Extract the [X, Y] coordinate from the center of the cell holding the provided text.  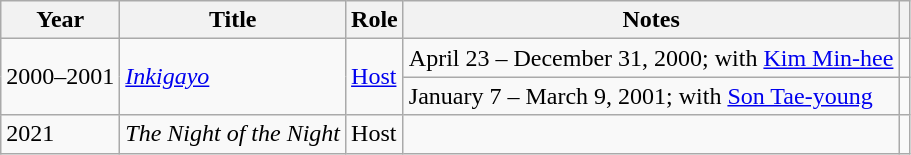
Year [60, 20]
The Night of the Night [233, 134]
2000–2001 [60, 77]
2021 [60, 134]
Role [375, 20]
January 7 – March 9, 2001; with Son Tae-young [651, 96]
April 23 – December 31, 2000; with Kim Min-hee [651, 58]
Inkigayo [233, 77]
Notes [651, 20]
Title [233, 20]
